Detect which cell encompasses the target text, then output its [X, Y] center coordinate. 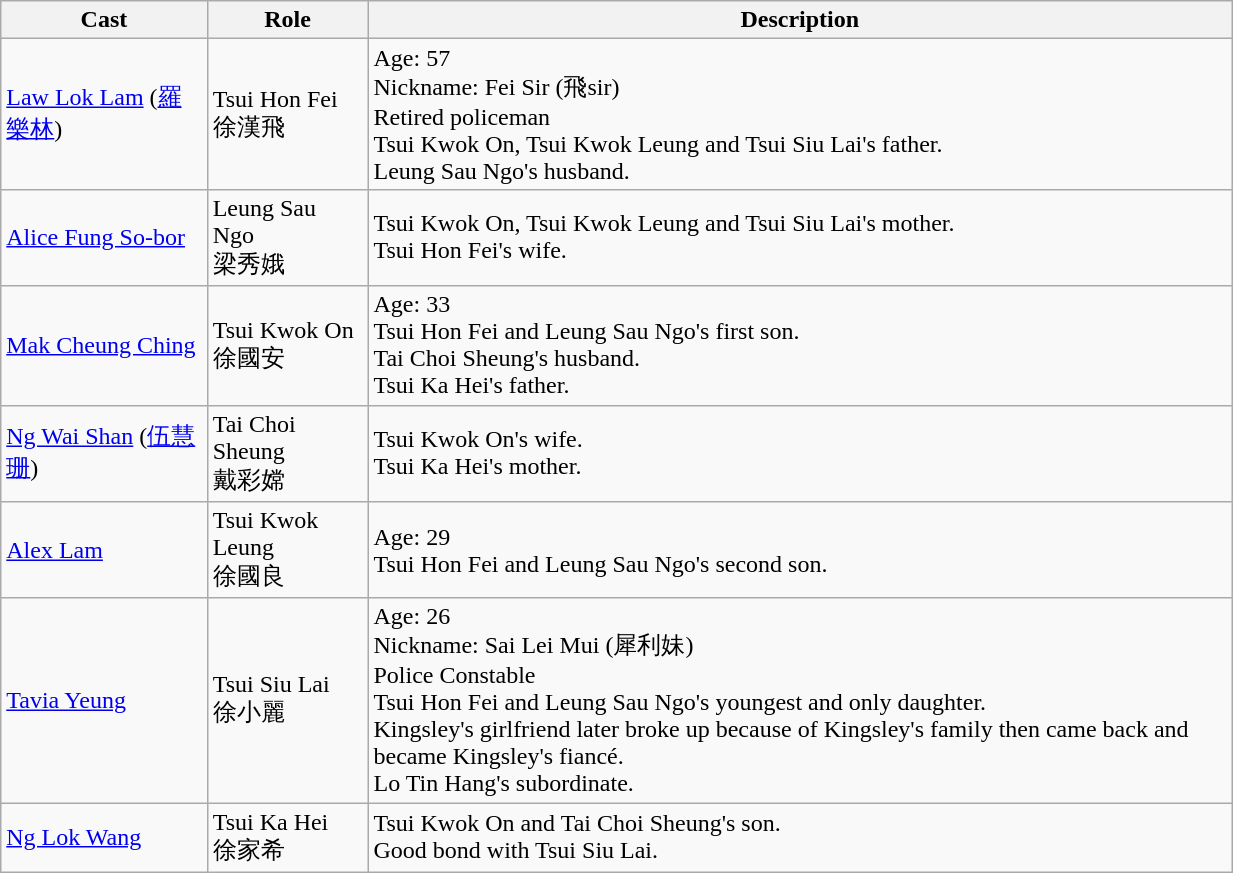
Leung Sau Ngo 梁秀娥 [288, 238]
Law Lok Lam (羅樂林) [104, 114]
Tsui Kwok On and Tai Choi Sheung's son. Good bond with Tsui Siu Lai. [800, 838]
Alice Fung So-bor [104, 238]
Tsui Kwok On, Tsui Kwok Leung and Tsui Siu Lai's mother. Tsui Hon Fei's wife. [800, 238]
Age: 29Tsui Hon Fei and Leung Sau Ngo's second son. [800, 550]
Alex Lam [104, 550]
Tsui Siu Lai 徐小麗 [288, 700]
Tsui Kwok On 徐國安 [288, 346]
Tai Choi Sheung 戴彩嫦 [288, 454]
Role [288, 20]
Cast [104, 20]
Tsui Kwok Leung 徐國良 [288, 550]
Description [800, 20]
Ng Lok Wang [104, 838]
Mak Cheung Ching [104, 346]
Tsui Hon Fei 徐漢飛 [288, 114]
Tsui Ka Hei 徐家希 [288, 838]
Age: 57Nickname: Fei Sir (飛sir)Retired policemanTsui Kwok On, Tsui Kwok Leung and Tsui Siu Lai's father. Leung Sau Ngo's husband. [800, 114]
Ng Wai Shan (伍慧珊) [104, 454]
Tavia Yeung [104, 700]
Age: 33 Tsui Hon Fei and Leung Sau Ngo's first son. Tai Choi Sheung's husband. Tsui Ka Hei's father. [800, 346]
Tsui Kwok On's wife. Tsui Ka Hei's mother. [800, 454]
